For the text-containing cell, return its midpoint in (X, Y) coordinate format. 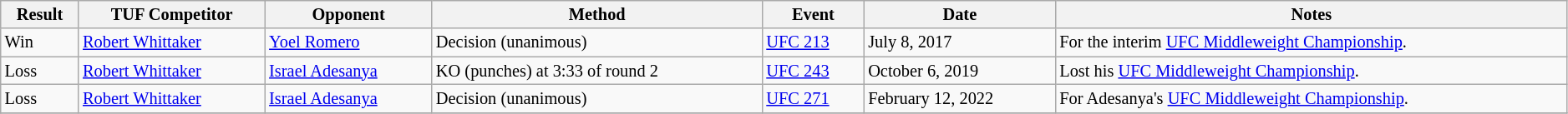
Win (40, 42)
Event (813, 14)
Date (959, 14)
For the interim UFC Middleweight Championship. (1312, 42)
TUF Competitor (172, 14)
July 8, 2017 (959, 42)
February 12, 2022 (959, 98)
KO (punches) at 3:33 of round 2 (596, 71)
For Adesanya's UFC Middleweight Championship. (1312, 98)
UFC 271 (813, 98)
Yoel Romero (348, 42)
Lost his UFC Middleweight Championship. (1312, 71)
Method (596, 14)
Result (40, 14)
October 6, 2019 (959, 71)
Notes (1312, 14)
UFC 243 (813, 71)
Opponent (348, 14)
UFC 213 (813, 42)
